Pinpoint the cell where the given text exists, returning its (x, y) midpoint coordinate. 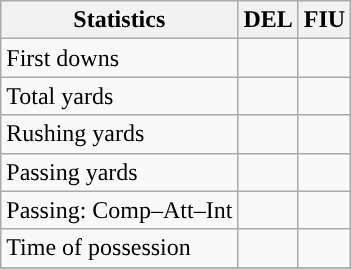
Passing: Comp–Att–Int (120, 210)
DEL (268, 20)
First downs (120, 58)
Rushing yards (120, 134)
Passing yards (120, 172)
Time of possession (120, 248)
Statistics (120, 20)
FIU (324, 20)
Total yards (120, 96)
